Provide the (X, Y) coordinate of the cell's center where the given text is located.  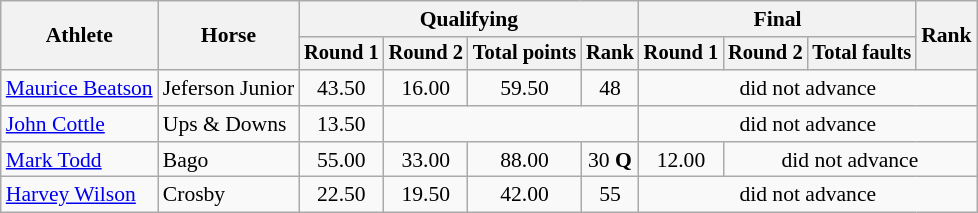
19.50 (426, 195)
55.00 (341, 160)
Athlete (80, 36)
Maurice Beatson (80, 88)
12.00 (681, 160)
43.50 (341, 88)
22.50 (341, 195)
Final (778, 19)
Qualifying (469, 19)
Total faults (862, 54)
Ups & Downs (228, 124)
Crosby (228, 195)
Total points (524, 54)
Horse (228, 36)
John Cottle (80, 124)
16.00 (426, 88)
42.00 (524, 195)
Mark Todd (80, 160)
30 Q (610, 160)
55 (610, 195)
59.50 (524, 88)
48 (610, 88)
13.50 (341, 124)
88.00 (524, 160)
Harvey Wilson (80, 195)
33.00 (426, 160)
Bago (228, 160)
Jeferson Junior (228, 88)
